Detect which cell encompasses the target text, then output its [X, Y] center coordinate. 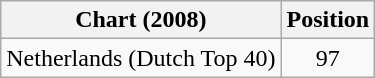
Position [328, 20]
Netherlands (Dutch Top 40) [141, 58]
Chart (2008) [141, 20]
97 [328, 58]
